For the text-containing cell, return its midpoint in [X, Y] coordinate format. 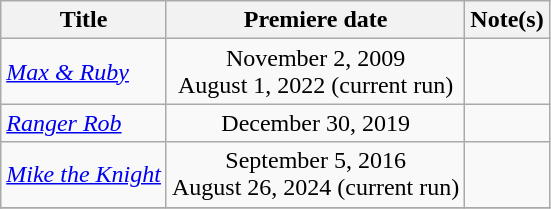
September 5, 2016August 26, 2024 (current run) [315, 174]
Title [84, 20]
November 2, 2009August 1, 2022 (current run) [315, 72]
Max & Ruby [84, 72]
Mike the Knight [84, 174]
Premiere date [315, 20]
December 30, 2019 [315, 123]
Note(s) [507, 20]
Ranger Rob [84, 123]
